Detect which cell encompasses the target text, then output its [x, y] center coordinate. 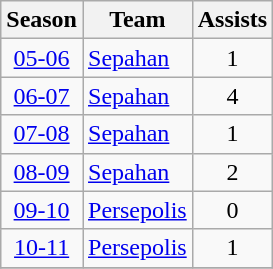
2 [232, 172]
0 [232, 210]
07-08 [42, 134]
06-07 [42, 96]
4 [232, 96]
Season [42, 20]
10-11 [42, 248]
Team [137, 20]
Assists [232, 20]
05-06 [42, 58]
09-10 [42, 210]
08-09 [42, 172]
